Capture the cell that displays the provided text and extract its (X, Y) central coordinate. 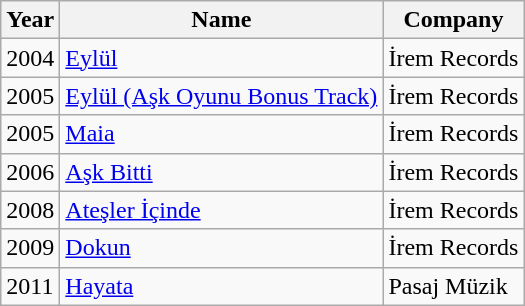
Pasaj Müzik (454, 286)
Eylül (222, 58)
Name (222, 20)
Year (30, 20)
Dokun (222, 248)
Company (454, 20)
2011 (30, 286)
2009 (30, 248)
Hayata (222, 286)
2004 (30, 58)
Eylül (Aşk Oyunu Bonus Track) (222, 96)
2006 (30, 172)
Maia (222, 134)
Aşk Bitti (222, 172)
Ateşler İçinde (222, 210)
2008 (30, 210)
